Output the (x, y) coordinate of the center of the cell containing the given text.  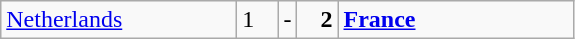
2 (318, 20)
1 (258, 20)
- (288, 20)
France (456, 20)
Netherlands (119, 20)
